Pinpoint the cell where the given text exists, returning its [X, Y] midpoint coordinate. 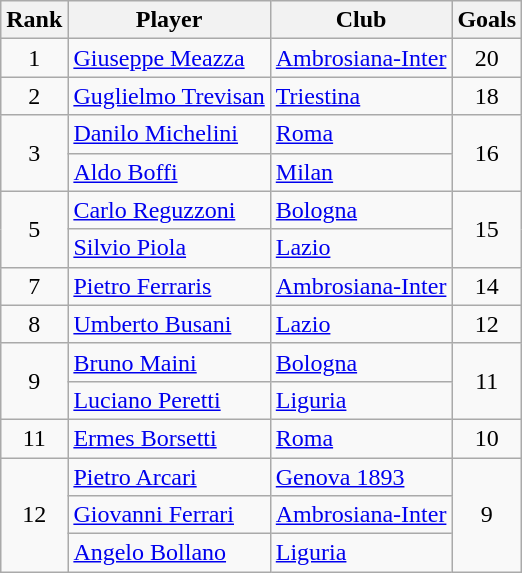
Club [361, 20]
Pietro Arcari [169, 477]
Danilo Michelini [169, 134]
Rank [34, 20]
7 [34, 286]
10 [487, 438]
Aldo Boffi [169, 172]
Bruno Maini [169, 362]
Player [169, 20]
1 [34, 58]
2 [34, 96]
Giuseppe Meazza [169, 58]
Luciano Peretti [169, 400]
Umberto Busani [169, 324]
Goals [487, 20]
Angelo Bollano [169, 553]
Milan [361, 172]
14 [487, 286]
16 [487, 153]
3 [34, 153]
Giovanni Ferrari [169, 515]
5 [34, 229]
Silvio Piola [169, 248]
18 [487, 96]
Guglielmo Trevisan [169, 96]
Pietro Ferraris [169, 286]
20 [487, 58]
8 [34, 324]
Carlo Reguzzoni [169, 210]
15 [487, 229]
Ermes Borsetti [169, 438]
Triestina [361, 96]
Genova 1893 [361, 477]
